Scan for the cell matching the given text and deliver its (x, y) coordinate at center. 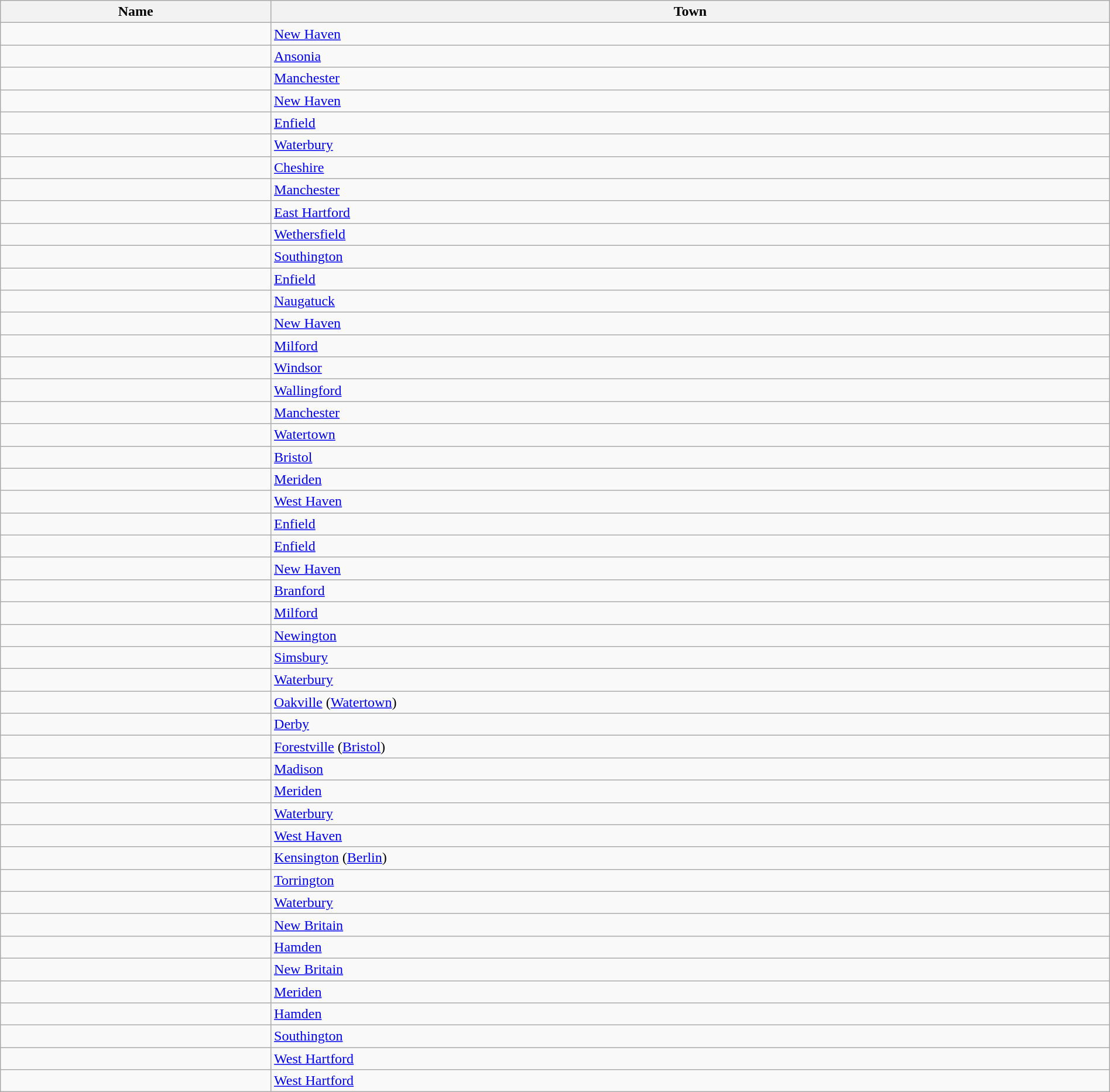
Oakville (Watertown) (691, 702)
Watertown (691, 435)
Derby (691, 724)
East Hartford (691, 212)
Simsbury (691, 658)
Windsor (691, 368)
Torrington (691, 880)
Cheshire (691, 167)
Newington (691, 635)
Forestville (Bristol) (691, 747)
Wallingford (691, 390)
Ansonia (691, 56)
Branford (691, 590)
Town (691, 12)
Wethersfield (691, 234)
Kensington (Berlin) (691, 858)
Madison (691, 769)
Naugatuck (691, 301)
Name (136, 12)
Bristol (691, 457)
